Locate the cell with the specified text and output its (X, Y) center coordinate. 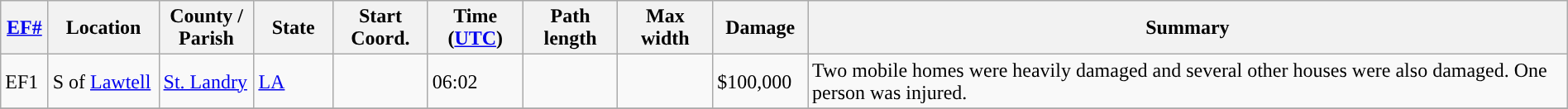
Damage (761, 28)
Max width (665, 28)
Location (103, 28)
Path length (571, 28)
Start Coord. (380, 28)
Two mobile homes were heavily damaged and several other houses were also damaged. One person was injured. (1188, 81)
S of Lawtell (103, 81)
St. Landry (207, 81)
$100,000 (761, 81)
County / Parish (207, 28)
EF1 (25, 81)
EF# (25, 28)
06:02 (475, 81)
Summary (1188, 28)
LA (294, 81)
State (294, 28)
Time (UTC) (475, 28)
